Search for the cell housing the specified text and yield its [x, y] center coordinate. 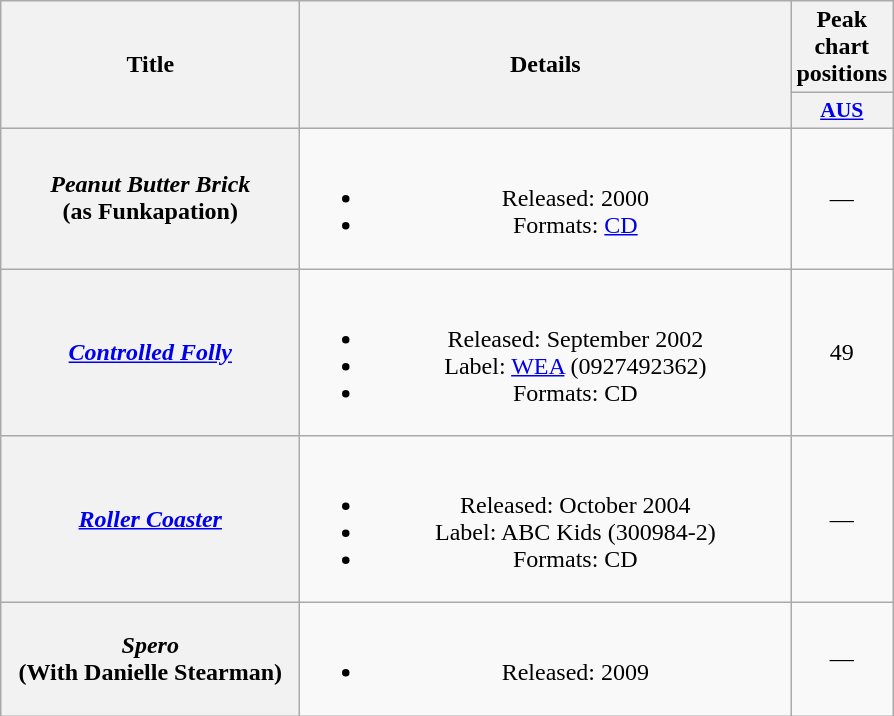
Details [546, 65]
Peak chart positions [842, 47]
AUS [842, 111]
Released: October 2004Label: ABC Kids (300984-2)Formats: CD [546, 520]
Released: 2000Formats: CD [546, 198]
49 [842, 352]
Released: 2009 [546, 660]
Peanut Butter Brick (as Funkapation) [150, 198]
Roller Coaster [150, 520]
Spero (With Danielle Stearman) [150, 660]
Controlled Folly [150, 352]
Released: September 2002Label: WEA (0927492362)Formats: CD [546, 352]
Title [150, 65]
